Scan for the cell matching the given text and deliver its [X, Y] coordinate at center. 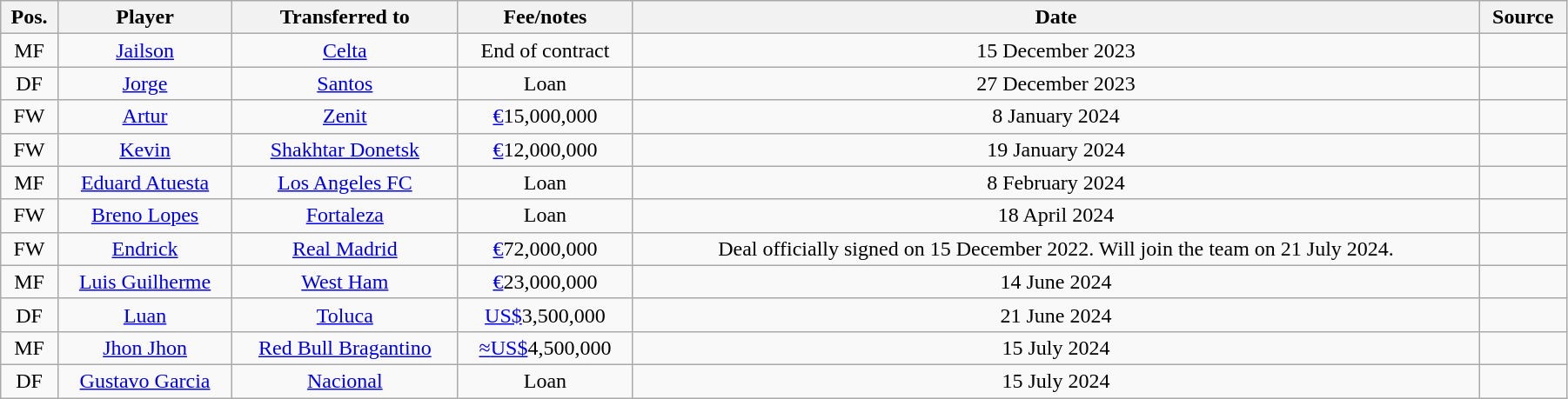
Los Angeles FC [345, 183]
19 January 2024 [1056, 150]
Luis Guilherme [144, 282]
Real Madrid [345, 249]
Eduard Atuesta [144, 183]
Jorge [144, 83]
Fortaleza [345, 216]
18 April 2024 [1056, 216]
Pos. [30, 17]
Santos [345, 83]
Zenit [345, 116]
Deal officially signed on 15 December 2022. Will join the team on 21 July 2024. [1056, 249]
End of contract [545, 50]
Source [1523, 17]
15 December 2023 [1056, 50]
27 December 2023 [1056, 83]
Shakhtar Donetsk [345, 150]
Artur [144, 116]
Nacional [345, 381]
≈US$4,500,000 [545, 348]
Transferred to [345, 17]
Fee/notes [545, 17]
Luan [144, 315]
14 June 2024 [1056, 282]
Gustavo Garcia [144, 381]
21 June 2024 [1056, 315]
Endrick [144, 249]
€72,000,000 [545, 249]
Breno Lopes [144, 216]
US$3,500,000 [545, 315]
Kevin [144, 150]
Jailson [144, 50]
Jhon Jhon [144, 348]
Toluca [345, 315]
8 February 2024 [1056, 183]
€12,000,000 [545, 150]
€15,000,000 [545, 116]
€23,000,000 [545, 282]
8 January 2024 [1056, 116]
Date [1056, 17]
Player [144, 17]
Red Bull Bragantino [345, 348]
West Ham [345, 282]
Celta [345, 50]
